Locate the cell with the specified text and output its [x, y] center coordinate. 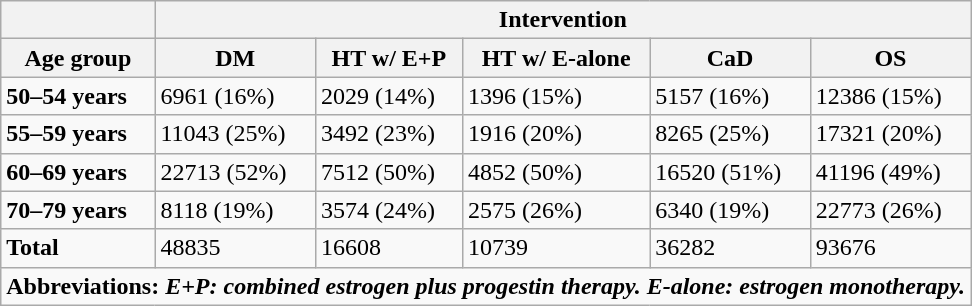
22773 (26%) [890, 210]
10739 [556, 248]
16608 [388, 248]
8265 (25%) [730, 134]
6340 (19%) [730, 210]
60–69 years [78, 172]
4852 (50%) [556, 172]
CaD [730, 58]
HT w/ E+P [388, 58]
Age group [78, 58]
48835 [235, 248]
OS [890, 58]
Intervention [563, 20]
22713 (52%) [235, 172]
HT w/ E-alone [556, 58]
70–79 years [78, 210]
2575 (26%) [556, 210]
41196 (49%) [890, 172]
17321 (20%) [890, 134]
12386 (15%) [890, 96]
36282 [730, 248]
DM [235, 58]
93676 [890, 248]
5157 (16%) [730, 96]
Abbreviations: E+P: combined estrogen plus progestin therapy. E-alone: estrogen monotherapy. [486, 286]
11043 (25%) [235, 134]
50–54 years [78, 96]
7512 (50%) [388, 172]
Total [78, 248]
1916 (20%) [556, 134]
55–59 years [78, 134]
8118 (19%) [235, 210]
6961 (16%) [235, 96]
16520 (51%) [730, 172]
3574 (24%) [388, 210]
3492 (23%) [388, 134]
2029 (14%) [388, 96]
1396 (15%) [556, 96]
